Scan for the cell matching the given text and deliver its [x, y] coordinate at center. 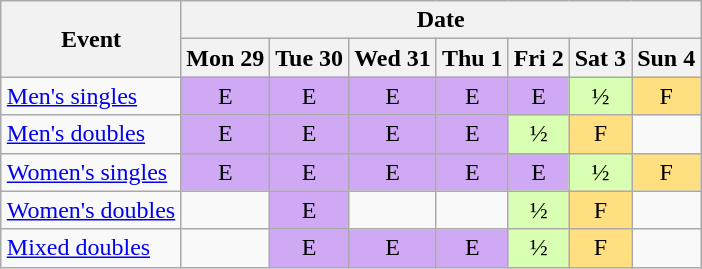
Date [441, 20]
Mixed doubles [90, 248]
Men's doubles [90, 134]
Fri 2 [538, 58]
Women's singles [90, 172]
Wed 31 [393, 58]
Mon 29 [226, 58]
Men's singles [90, 96]
Event [90, 39]
Sun 4 [666, 58]
Tue 30 [310, 58]
Thu 1 [472, 58]
Sat 3 [600, 58]
Women's doubles [90, 210]
